Scan for the cell matching the given text and deliver its [X, Y] coordinate at center. 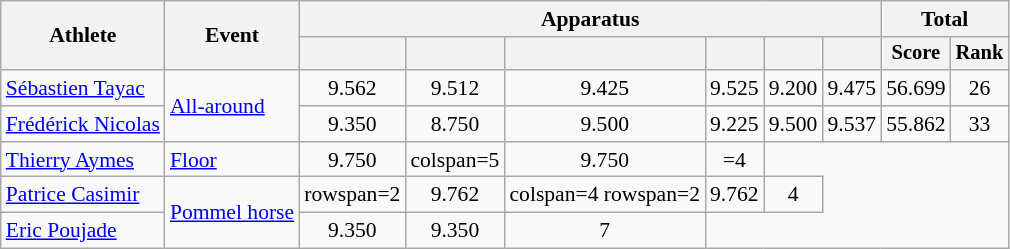
9.512 [454, 88]
9.425 [604, 88]
Eric Poujade [83, 231]
7 [604, 231]
55.862 [916, 124]
56.699 [916, 88]
Rank [980, 54]
All-around [232, 106]
Pommel horse [232, 212]
26 [980, 88]
Floor [232, 160]
Total [944, 19]
9.200 [794, 88]
9.475 [852, 88]
9.225 [734, 124]
33 [980, 124]
rowspan=2 [352, 195]
9.537 [852, 124]
9.525 [734, 88]
8.750 [454, 124]
Athlete [83, 36]
Event [232, 36]
colspan=5 [454, 160]
colspan=4 rowspan=2 [604, 195]
Patrice Casimir [83, 195]
Apparatus [590, 19]
Score [916, 54]
4 [794, 195]
Thierry Aymes [83, 160]
=4 [734, 160]
9.562 [352, 88]
Frédérick Nicolas [83, 124]
Sébastien Tayac [83, 88]
